Search for the cell housing the specified text and yield its [x, y] center coordinate. 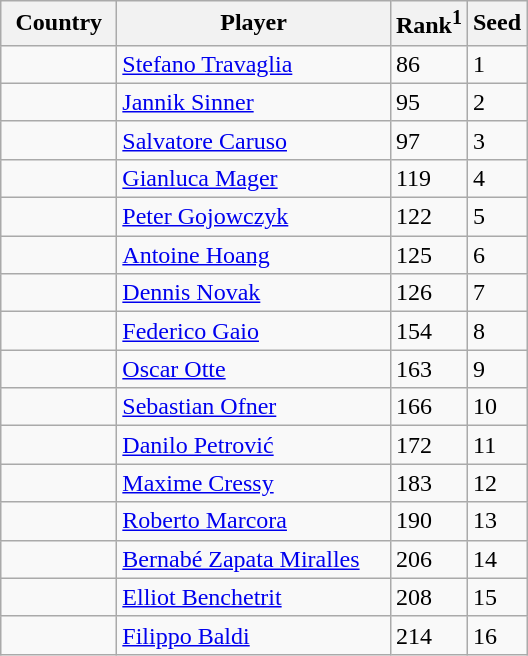
Roberto Marcora [254, 521]
86 [428, 64]
119 [428, 178]
Peter Gojowczyk [254, 217]
8 [496, 331]
183 [428, 483]
Danilo Petrović [254, 445]
15 [496, 597]
16 [496, 635]
Jannik Sinner [254, 102]
206 [428, 559]
Rank1 [428, 24]
163 [428, 369]
Dennis Novak [254, 293]
Federico Gaio [254, 331]
4 [496, 178]
95 [428, 102]
14 [496, 559]
Seed [496, 24]
Gianluca Mager [254, 178]
214 [428, 635]
Bernabé Zapata Miralles [254, 559]
122 [428, 217]
Elliot Benchetrit [254, 597]
126 [428, 293]
Filippo Baldi [254, 635]
Sebastian Ofner [254, 407]
Salvatore Caruso [254, 140]
Maxime Cressy [254, 483]
1 [496, 64]
11 [496, 445]
9 [496, 369]
208 [428, 597]
10 [496, 407]
Oscar Otte [254, 369]
7 [496, 293]
154 [428, 331]
Country [59, 24]
5 [496, 217]
Player [254, 24]
190 [428, 521]
13 [496, 521]
6 [496, 255]
3 [496, 140]
2 [496, 102]
Antoine Hoang [254, 255]
Stefano Travaglia [254, 64]
125 [428, 255]
166 [428, 407]
172 [428, 445]
12 [496, 483]
97 [428, 140]
